Pinpoint the cell where the given text exists, returning its [x, y] midpoint coordinate. 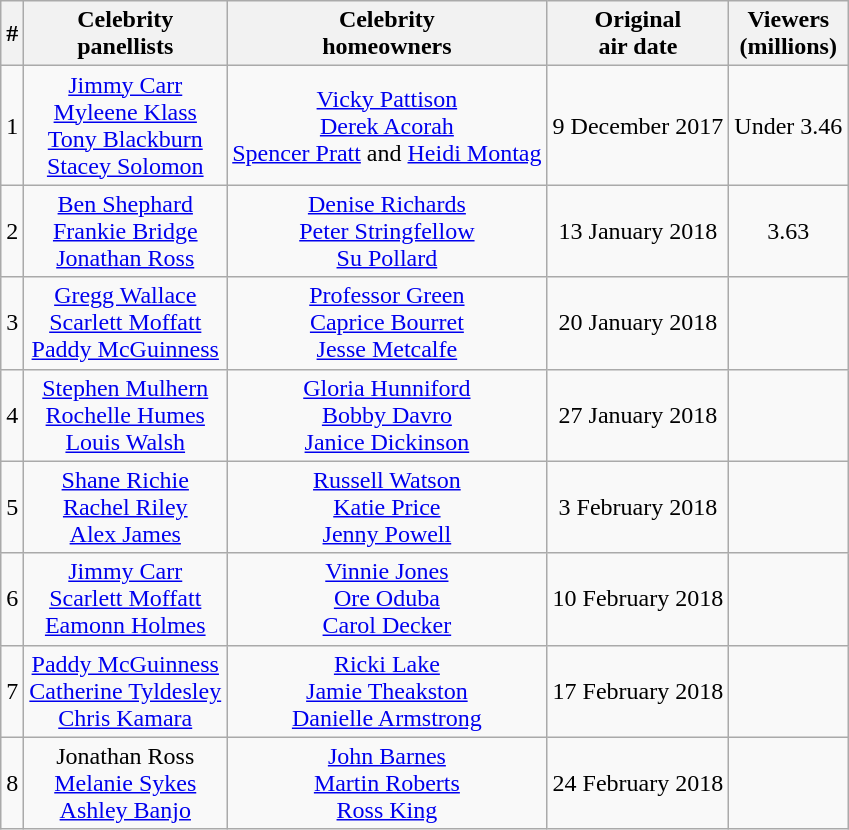
Denise RichardsPeter StringfellowSu Pollard [387, 231]
Originalair date [638, 34]
10 February 2018 [638, 599]
3 [12, 323]
Gloria HunnifordBobby DavroJanice Dickinson [387, 415]
9 December 2017 [638, 126]
4 [12, 415]
8 [12, 783]
24 February 2018 [638, 783]
Celebrityhomeowners [387, 34]
17 February 2018 [638, 691]
Viewers(millions) [788, 34]
1 [12, 126]
Jimmy CarrMyleene KlassTony BlackburnStacey Solomon [126, 126]
Vinnie JonesOre OdubaCarol Decker [387, 599]
John BarnesMartin RobertsRoss King [387, 783]
3.63 [788, 231]
5 [12, 507]
Ben ShephardFrankie BridgeJonathan Ross [126, 231]
Stephen MulhernRochelle HumesLouis Walsh [126, 415]
7 [12, 691]
Ricki LakeJamie TheakstonDanielle Armstrong [387, 691]
Jimmy CarrScarlett MoffattEamonn Holmes [126, 599]
3 February 2018 [638, 507]
6 [12, 599]
27 January 2018 [638, 415]
2 [12, 231]
Under 3.46 [788, 126]
20 January 2018 [638, 323]
13 January 2018 [638, 231]
Professor GreenCaprice BourretJesse Metcalfe [387, 323]
Russell WatsonKatie PriceJenny Powell [387, 507]
Paddy McGuinnessCatherine TyldesleyChris Kamara [126, 691]
Celebritypanellists [126, 34]
# [12, 34]
Gregg WallaceScarlett MoffattPaddy McGuinness [126, 323]
Vicky Pattison Derek AcorahSpencer Pratt and Heidi Montag [387, 126]
Jonathan RossMelanie SykesAshley Banjo [126, 783]
Shane RichieRachel RileyAlex James [126, 507]
